Output the [x, y] coordinate of the center of the cell containing the given text.  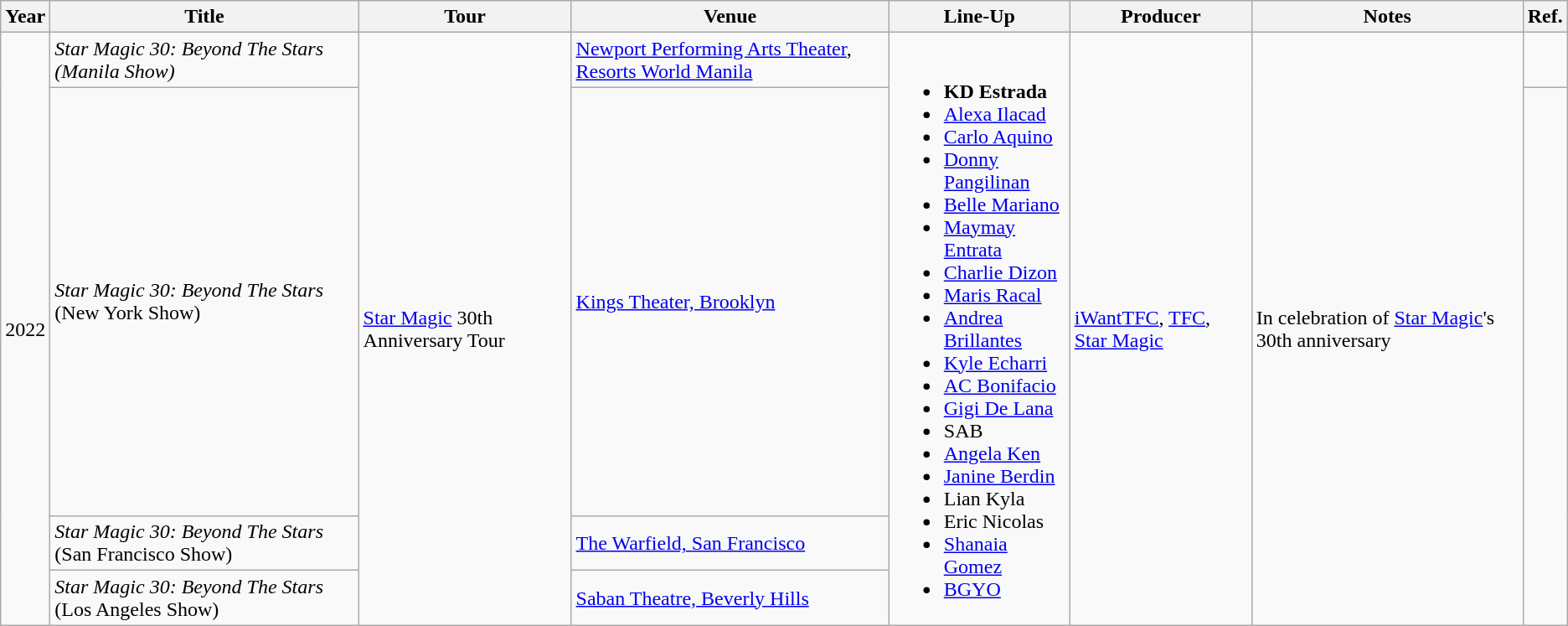
The Warfield, San Francisco [730, 543]
Venue [730, 17]
Star Magic 30: Beyond The Stars (Manila Show) [204, 60]
2022 [25, 329]
Notes [1387, 17]
Star Magic 30: Beyond The Stars (New York Show) [204, 302]
iWantTFC, TFC, Star Magic [1161, 329]
Year [25, 17]
Star Magic 30th Anniversary Tour [465, 329]
Newport Performing Arts Theater, Resorts World Manila [730, 60]
Saban Theatre, Beverly Hills [730, 598]
Tour [465, 17]
Line-Up [979, 17]
Star Magic 30: Beyond The Stars (Los Angeles Show) [204, 598]
Kings Theater, Brooklyn [730, 302]
Producer [1161, 17]
In celebration of Star Magic's 30th anniversary [1387, 329]
Star Magic 30: Beyond The Stars (San Francisco Show) [204, 543]
Title [204, 17]
Ref. [1545, 17]
